Output the (x, y) coordinate of the center of the cell containing the given text.  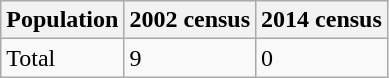
2002 census (190, 20)
Population (62, 20)
Total (62, 58)
9 (190, 58)
0 (322, 58)
2014 census (322, 20)
